Provide the [x, y] coordinate of the cell's center where the given text is located.  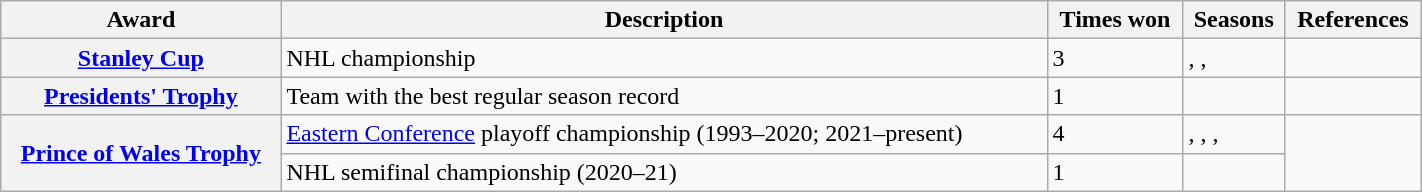
4 [1115, 134]
NHL semifinal championship (2020–21) [664, 172]
Description [664, 20]
, , , [1234, 134]
Award [141, 20]
Times won [1115, 20]
NHL championship [664, 58]
References [1354, 20]
Stanley Cup [141, 58]
Team with the best regular season record [664, 96]
, , [1234, 58]
3 [1115, 58]
Prince of Wales Trophy [141, 153]
Presidents' Trophy [141, 96]
Seasons [1234, 20]
Eastern Conference playoff championship (1993–2020; 2021–present) [664, 134]
